For the text-containing cell, return its midpoint in [X, Y] coordinate format. 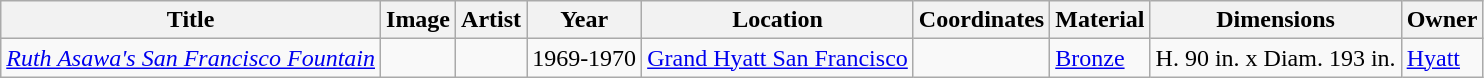
Grand Hyatt San Francisco [778, 58]
Bronze [1100, 58]
Year [584, 20]
Ruth Asawa's San Francisco Fountain [191, 58]
1969-1970 [584, 58]
Material [1100, 20]
Dimensions [1276, 20]
Title [191, 20]
Coordinates [981, 20]
Artist [492, 20]
H. 90 in. x Diam. 193 in. [1276, 58]
Hyatt [1442, 58]
Location [778, 20]
Image [418, 20]
Owner [1442, 20]
